Locate the cell with the specified text and output its [x, y] center coordinate. 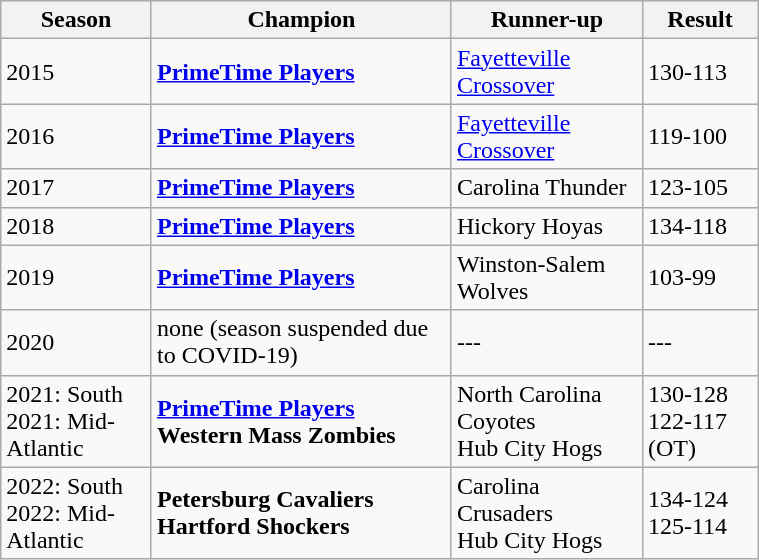
130-113 [700, 72]
Hickory Hoyas [546, 226]
2017 [76, 188]
123-105 [700, 188]
119-100 [700, 136]
2022: South2022: Mid-Atlantic [76, 513]
Winston-Salem Wolves [546, 278]
134-118 [700, 226]
134-124125-114 [700, 513]
2021: South2021: Mid-Atlantic [76, 421]
2019 [76, 278]
Season [76, 20]
Carolina CrusadersHub City Hogs [546, 513]
2016 [76, 136]
130-128122-117 (OT) [700, 421]
2015 [76, 72]
Carolina Thunder [546, 188]
2020 [76, 342]
none (season suspended due to COVID-19) [301, 342]
PrimeTime PlayersWestern Mass Zombies [301, 421]
Result [700, 20]
Champion [301, 20]
Runner-up [546, 20]
Petersburg CavaliersHartford Shockers [301, 513]
103-99 [700, 278]
North Carolina CoyotesHub City Hogs [546, 421]
2018 [76, 226]
